Detect which cell encompasses the target text, then output its [X, Y] center coordinate. 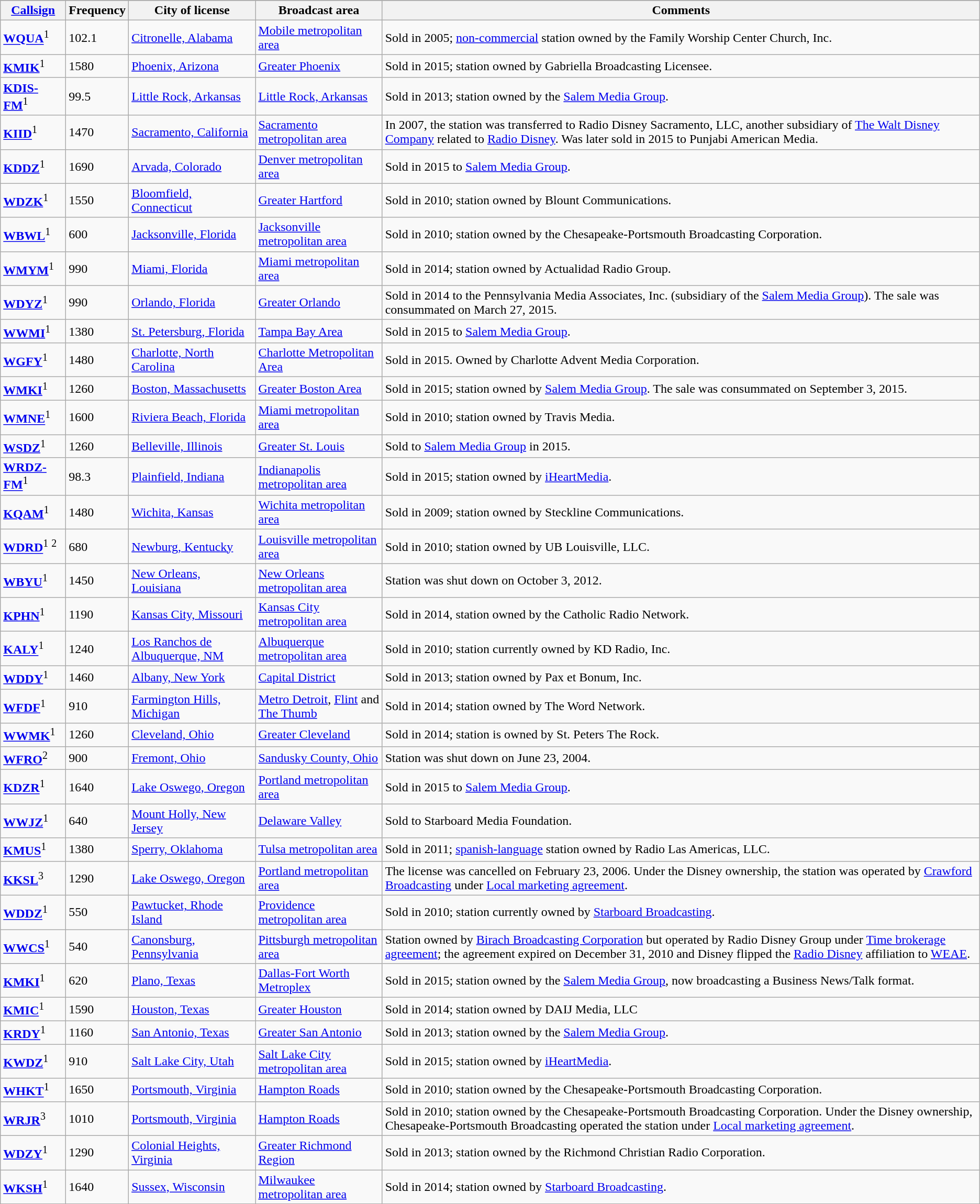
Greater San Antonio [319, 1033]
Sold in 2015; station owned by Salem Media Group. The sale was consummated on September 3, 2015. [681, 389]
1650 [97, 1090]
Riviera Beach, Florida [192, 418]
Tulsa metropolitan area [319, 849]
Frequency [97, 10]
Greater Cleveland [319, 735]
WMNE1 [34, 418]
Salt Lake City metropolitan area [319, 1061]
Plano, Texas [192, 980]
WDZK1 [34, 200]
Comments [681, 10]
Milwaukee metropolitan area [319, 1187]
550 [97, 912]
Metro Detroit, Flint and The Thumb [319, 706]
WSDZ1 [34, 446]
Sold in 2014; station owned by Starboard Broadcasting. [681, 1187]
Jacksonville metropolitan area [319, 235]
Sold in 2015. Owned by Charlotte Advent Media Corporation. [681, 360]
98.3 [97, 477]
City of license [192, 10]
KRDY1 [34, 1033]
1580 [97, 66]
1160 [97, 1033]
KALY1 [34, 648]
1590 [97, 1010]
New Orleans metropolitan area [319, 580]
1470 [97, 132]
Plainfield, Indiana [192, 477]
Sandusky County, Ohio [319, 758]
Jacksonville, Florida [192, 235]
1240 [97, 648]
WRDZ-FM1 [34, 477]
Sold in 2014; station owned by Actualidad Radio Group. [681, 268]
Greater Richmond Region [319, 1152]
Albuquerque metropolitan area [319, 648]
Sold to Starboard Media Foundation. [681, 821]
Louisville metropolitan area [319, 547]
Cleveland, Ohio [192, 735]
Mobile metropolitan area [319, 38]
WDDZ1 [34, 912]
WWJZ1 [34, 821]
1450 [97, 580]
Greater Orlando [319, 303]
KQAM1 [34, 512]
Sold in 2010; station currently owned by Starboard Broadcasting. [681, 912]
Kansas City metropolitan area [319, 615]
Sold in 2014; station owned by The Word Network. [681, 706]
Sold in 2009; station owned by Steckline Communications. [681, 512]
Canonsburg, Pennsylvania [192, 947]
KMIK1 [34, 66]
WFDF1 [34, 706]
Fremont, Ohio [192, 758]
600 [97, 235]
Pawtucket, Rhode Island [192, 912]
Sold in 2014 to the Pennsylvania Media Associates, Inc. (subsidiary of the Salem Media Group). The sale was consummated on March 27, 2015. [681, 303]
Wichita, Kansas [192, 512]
Boston, Massachusetts [192, 389]
1460 [97, 678]
Greater Boston Area [319, 389]
680 [97, 547]
Sold in 2011; spanish-language station owned by Radio Las Americas, LLC. [681, 849]
Orlando, Florida [192, 303]
Sacramento metropolitan area [319, 132]
1190 [97, 615]
WBWL1 [34, 235]
Sperry, Oklahoma [192, 849]
640 [97, 821]
WDZY1 [34, 1152]
102.1 [97, 38]
Sold in 2005; non-commercial station owned by the Family Worship Center Church, Inc. [681, 38]
Tampa Bay Area [319, 331]
Phoenix, Arizona [192, 66]
KKSL3 [34, 878]
WMKI1 [34, 389]
Station was shut down on June 23, 2004. [681, 758]
Sold in 2014, station owned by the Catholic Radio Network. [681, 615]
Citronelle, Alabama [192, 38]
WKSH1 [34, 1187]
Charlotte Metropolitan Area [319, 360]
1550 [97, 200]
KDIS-FM1 [34, 96]
Dallas-Fort Worth Metroplex [319, 980]
Albany, New York [192, 678]
WWMK1 [34, 735]
WGFY1 [34, 360]
WWMI1 [34, 331]
Broadcast area [319, 10]
WRJR3 [34, 1119]
Sold in 2013; station owned by the Richmond Christian Radio Corporation. [681, 1152]
Sold in 2010; station currently owned by KD Radio, Inc. [681, 648]
Sold in 2010; station owned by Travis Media. [681, 418]
620 [97, 980]
Wichita metropolitan area [319, 512]
KPHN1 [34, 615]
Sold in 2014; station owned by DAIJ Media, LLC [681, 1010]
Houston, Texas [192, 1010]
WHKT1 [34, 1090]
Arvada, Colorado [192, 167]
Capital District [319, 678]
KMUS1 [34, 849]
900 [97, 758]
Bloomfield, Connecticut [192, 200]
Providence metropolitan area [319, 912]
Pittsburgh metropolitan area [319, 947]
Greater Phoenix [319, 66]
WDDY1 [34, 678]
Sussex, Wisconsin [192, 1187]
Sold in 2015; station owned by Gabriella Broadcasting Licensee. [681, 66]
Belleville, Illinois [192, 446]
Delaware Valley [319, 821]
99.5 [97, 96]
WDRD1 2 [34, 547]
Sold in 2015; station owned by the Salem Media Group, now broadcasting a Business News/Talk format. [681, 980]
WFRO2 [34, 758]
Los Ranchos de Albuquerque, NM [192, 648]
KWDZ1 [34, 1061]
KMKI1 [34, 980]
Greater Houston [319, 1010]
Callsign [34, 10]
WBYU1 [34, 580]
Sold in 2010; station owned by Blount Communications. [681, 200]
WWCS1 [34, 947]
1600 [97, 418]
KIID1 [34, 132]
KMIC1 [34, 1010]
San Antonio, Texas [192, 1033]
540 [97, 947]
Denver metropolitan area [319, 167]
WMYM1 [34, 268]
1010 [97, 1119]
WDYZ1 [34, 303]
Greater St. Louis [319, 446]
Greater Hartford [319, 200]
Mount Holly, New Jersey [192, 821]
Charlotte, North Carolina [192, 360]
Sold in 2010; station owned by UB Louisville, LLC. [681, 547]
Indianapolis metropolitan area [319, 477]
Station was shut down on October 3, 2012. [681, 580]
New Orleans, Louisiana [192, 580]
Kansas City, Missouri [192, 615]
KDDZ1 [34, 167]
Sacramento, California [192, 132]
Newburg, Kentucky [192, 547]
Sold in 2014; station is owned by St. Peters The Rock. [681, 735]
Sold to Salem Media Group in 2015. [681, 446]
Sold in 2013; station owned by Pax et Bonum, Inc. [681, 678]
Farmington Hills, Michigan [192, 706]
1690 [97, 167]
WQUA1 [34, 38]
St. Petersburg, Florida [192, 331]
KDZR1 [34, 787]
Miami, Florida [192, 268]
Salt Lake City, Utah [192, 1061]
Colonial Heights, Virginia [192, 1152]
